Search for the cell housing the specified text and yield its (X, Y) center coordinate. 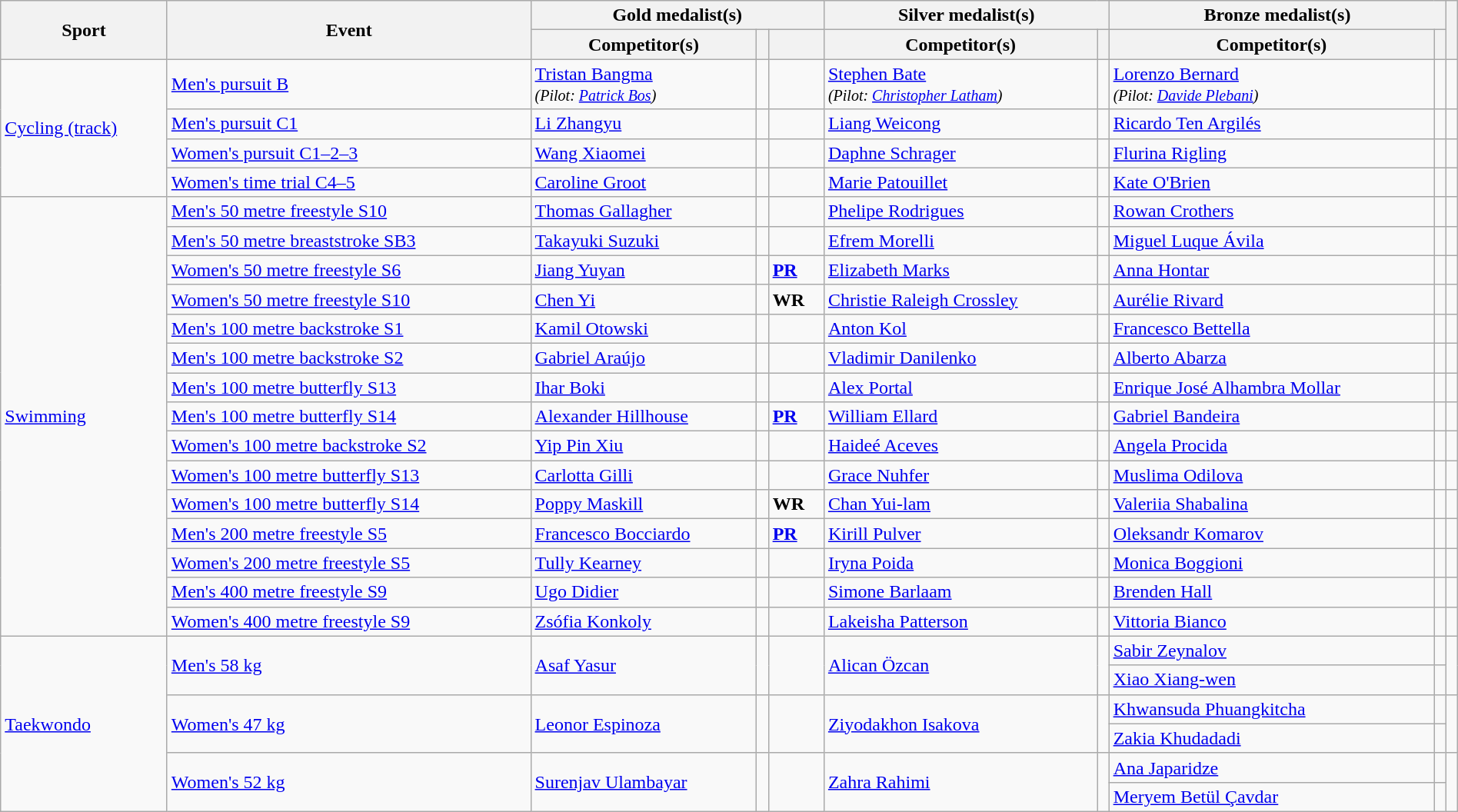
Event (349, 30)
Ricardo Ten Argilés (1272, 124)
Men's 50 metre breaststroke SB3 (349, 241)
Meryem Betül Çavdar (1272, 797)
Poppy Maskill (644, 504)
Elizabeth Marks (960, 270)
Lorenzo Bernard(Pilot: Davide Plebani) (1272, 85)
Ziyodakhon Isakova (960, 724)
Anna Hontar (1272, 270)
Zsófia Konkoly (644, 621)
Valeriia Shabalina (1272, 504)
Alexander Hillhouse (644, 417)
Marie Patouillet (960, 182)
Caroline Groot (644, 182)
Iryna Poida (960, 563)
Daphne Schrager (960, 153)
Gabriel Bandeira (1272, 417)
Chan Yui-lam (960, 504)
Zakia Khudadadi (1272, 738)
Asaf Yasur (644, 665)
Kamil Otowski (644, 328)
Xiao Xiang-wen (1272, 680)
Ana Japaridze (1272, 767)
Men's 100 metre backstroke S1 (349, 328)
Taekwondo (85, 724)
Women's 52 kg (349, 782)
Men's pursuit B (349, 85)
Thomas Gallagher (644, 211)
Alican Özcan (960, 665)
Monica Boggioni (1272, 563)
Chen Yi (644, 299)
Phelipe Rodrigues (960, 211)
Sabir Zeynalov (1272, 651)
Women's 47 kg (349, 724)
Angela Procida (1272, 446)
William Ellard (960, 417)
Silver medalist(s) (966, 15)
Tully Kearney (644, 563)
Wang Xiaomei (644, 153)
Flurina Rigling (1272, 153)
Women's pursuit C1–2–3 (349, 153)
Miguel Luque Ávila (1272, 241)
Gabriel Araújo (644, 358)
Women's 100 metre butterfly S14 (349, 504)
Men's 200 metre freestyle S5 (349, 534)
Liang Weicong (960, 124)
Sport (85, 30)
Vladimir Danilenko (960, 358)
Enrique José Alhambra Mollar (1272, 387)
Men's 100 metre butterfly S13 (349, 387)
Men's 100 metre butterfly S14 (349, 417)
Women's time trial C4–5 (349, 182)
Kirill Pulver (960, 534)
Francesco Bocciardo (644, 534)
Women's 50 metre freestyle S6 (349, 270)
Li Zhangyu (644, 124)
Women's 100 metre backstroke S2 (349, 446)
Haideé Aceves (960, 446)
Rowan Crothers (1272, 211)
Alberto Abarza (1272, 358)
Yip Pin Xiu (644, 446)
Jiang Yuyan (644, 270)
Ugo Didier (644, 592)
Oleksandr Komarov (1272, 534)
Grace Nuhfer (960, 475)
Francesco Bettella (1272, 328)
Alex Portal (960, 387)
Women's 50 metre freestyle S10 (349, 299)
Gold medalist(s) (677, 15)
Leonor Espinoza (644, 724)
Muslima Odilova (1272, 475)
Zahra Rahimi (960, 782)
Carlotta Gilli (644, 475)
Brenden Hall (1272, 592)
Men's 400 metre freestyle S9 (349, 592)
Khwansuda Phuangkitcha (1272, 709)
Efrem Morelli (960, 241)
Lakeisha Patterson (960, 621)
Takayuki Suzuki (644, 241)
Surenjav Ulambayar (644, 782)
Stephen Bate(Pilot: Christopher Latham) (960, 85)
Men's 100 metre backstroke S2 (349, 358)
Men's 58 kg (349, 665)
Ihar Boki (644, 387)
Tristan Bangma(Pilot: Patrick Bos) (644, 85)
Women's 200 metre freestyle S5 (349, 563)
Vittoria Bianco (1272, 621)
Christie Raleigh Crossley (960, 299)
Women's 400 metre freestyle S9 (349, 621)
Anton Kol (960, 328)
Men's pursuit C1 (349, 124)
Bronze medalist(s) (1277, 15)
Swimming (85, 417)
Kate O'Brien (1272, 182)
Men's 50 metre freestyle S10 (349, 211)
Women's 100 metre butterfly S13 (349, 475)
Aurélie Rivard (1272, 299)
Simone Barlaam (960, 592)
Cycling (track) (85, 128)
